From the cell containing the given text, extract its center point as (X, Y) coordinate. 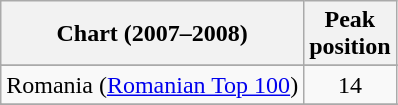
Romania (Romanian Top 100) (152, 85)
14 (350, 85)
Chart (2007–2008) (152, 34)
Peakposition (350, 34)
